Return the [X, Y] coordinate for the center point of the cell that contains the specified text.  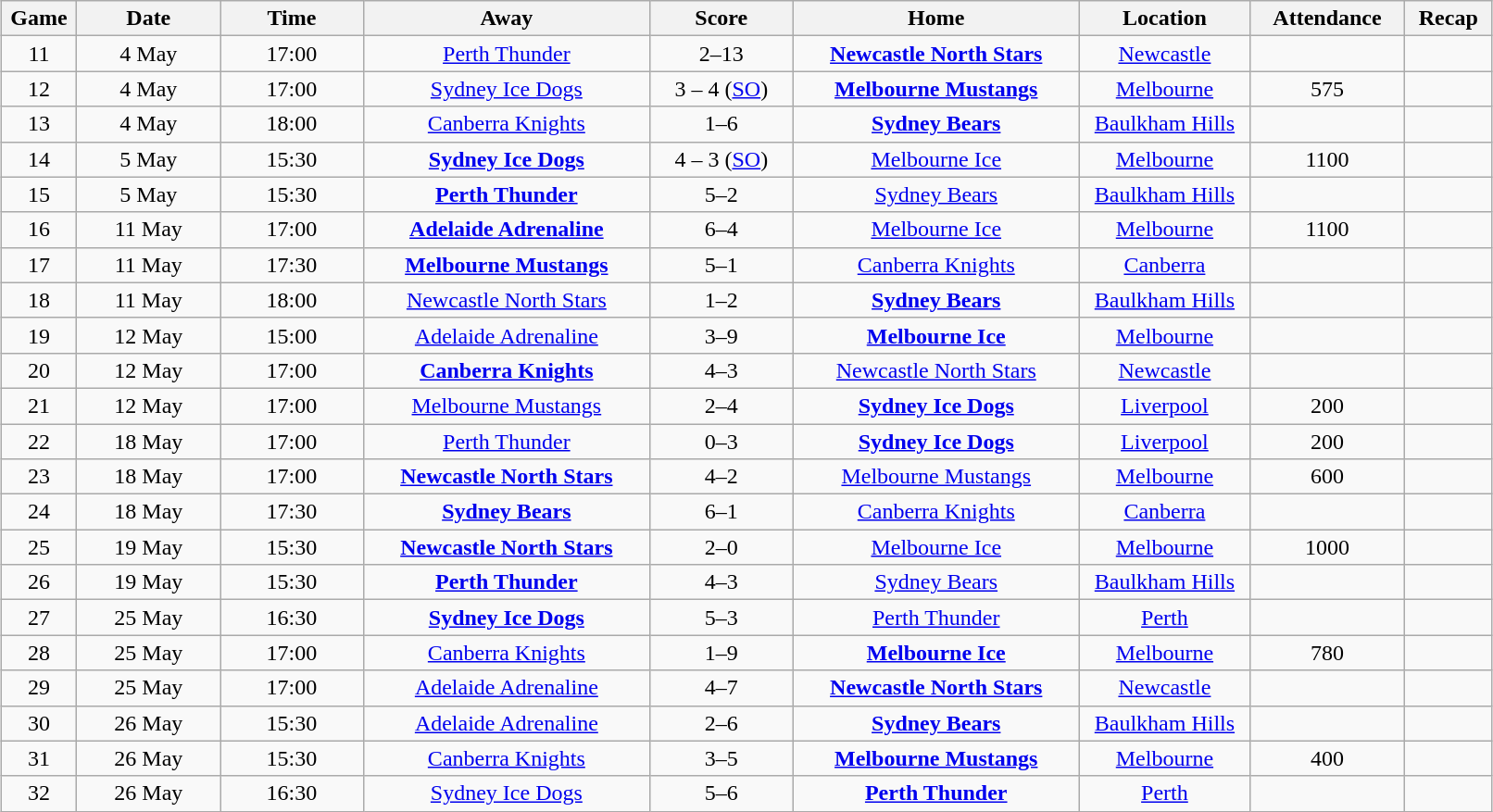
15 [39, 194]
400 [1326, 758]
31 [39, 758]
25 [39, 547]
4–2 [721, 477]
32 [39, 793]
3–9 [721, 335]
29 [39, 688]
780 [1326, 653]
2–0 [721, 547]
4–7 [721, 688]
Attendance [1326, 19]
2–4 [721, 406]
5–3 [721, 618]
3–5 [721, 758]
23 [39, 477]
11 [39, 54]
12 [39, 89]
22 [39, 442]
2–6 [721, 723]
24 [39, 512]
16 [39, 230]
19 [39, 335]
Recap [1449, 19]
Score [721, 19]
Time [293, 19]
5–2 [721, 194]
4 – 3 (SO) [721, 159]
30 [39, 723]
6–1 [721, 512]
Game [39, 19]
575 [1326, 89]
2–13 [721, 54]
17 [39, 265]
3 – 4 (SO) [721, 89]
18 [39, 300]
1–2 [721, 300]
600 [1326, 477]
6–4 [721, 230]
21 [39, 406]
14 [39, 159]
Away [506, 19]
0–3 [721, 442]
26 [39, 582]
1–6 [721, 124]
28 [39, 653]
Location [1164, 19]
1–9 [721, 653]
13 [39, 124]
Home [935, 19]
15:00 [293, 335]
5–1 [721, 265]
1000 [1326, 547]
5–6 [721, 793]
20 [39, 370]
Date [148, 19]
27 [39, 618]
